From the cell containing the given text, extract its center point as [X, Y] coordinate. 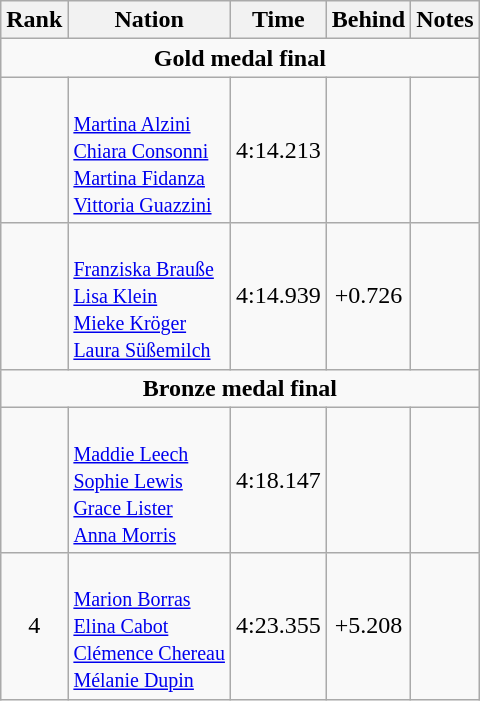
Bronze medal final [240, 388]
Rank [34, 20]
4:23.355 [278, 626]
Time [278, 20]
+5.208 [368, 626]
4:14.213 [278, 150]
Behind [368, 20]
Notes [445, 20]
4:14.939 [278, 296]
4 [34, 626]
Franziska BraußeLisa KleinMieke KrögerLaura Süßemilch [150, 296]
+0.726 [368, 296]
Maddie LeechSophie LewisGrace ListerAnna Morris [150, 480]
Marion BorrasElina CabotClémence ChereauMélanie Dupin [150, 626]
4:18.147 [278, 480]
Martina AlziniChiara ConsonniMartina FidanzaVittoria Guazzini [150, 150]
Nation [150, 20]
Gold medal final [240, 58]
